Return the (x, y) coordinate for the center point of the cell that contains the specified text.  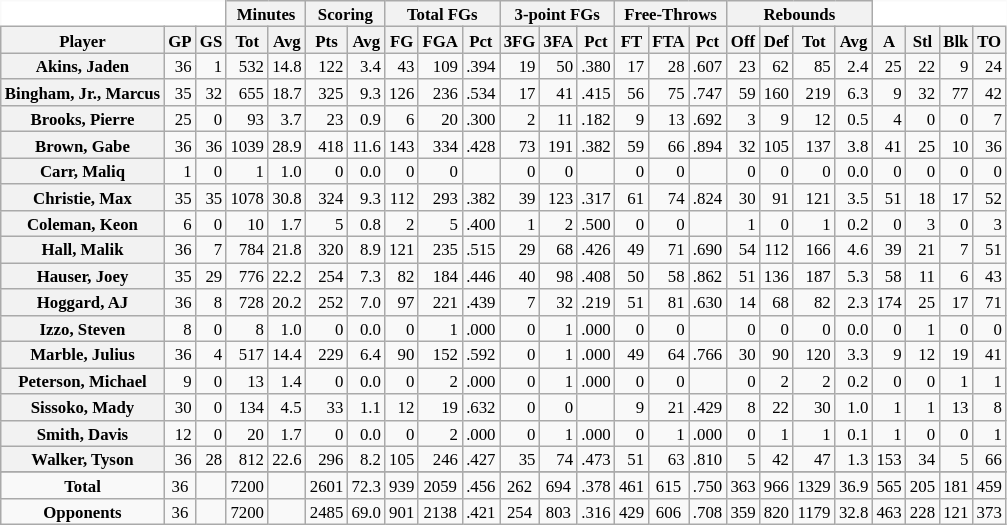
TO (990, 40)
A (888, 40)
939 (402, 486)
901 (402, 512)
Bingham, Jr., Marcus (82, 93)
20.2 (287, 302)
.766 (708, 355)
3-point FGs (558, 14)
Izzo, Steven (82, 328)
97 (402, 302)
.182 (596, 119)
236 (440, 93)
Sissoko, Mady (82, 407)
93 (247, 119)
.439 (481, 302)
14 (742, 302)
63 (668, 459)
.500 (596, 224)
187 (814, 276)
.632 (481, 407)
143 (402, 145)
14.8 (287, 66)
75 (668, 93)
18 (922, 197)
Hauser, Joey (82, 276)
2.4 (854, 66)
.824 (708, 197)
73 (520, 145)
Def (776, 40)
8.2 (366, 459)
22.6 (287, 459)
Hall, Malik (82, 250)
.300 (481, 119)
40 (520, 276)
.692 (708, 119)
Rebounds (799, 14)
334 (440, 145)
.316 (596, 512)
32.8 (854, 512)
262 (520, 486)
3.5 (854, 197)
1039 (247, 145)
62 (776, 66)
.421 (481, 512)
728 (247, 302)
2485 (327, 512)
.750 (708, 486)
6.4 (366, 355)
.456 (481, 486)
Christie, Max (82, 197)
Total FGs (442, 14)
98 (559, 276)
2601 (327, 486)
3FG (520, 40)
3FA (559, 40)
Brown, Gabe (82, 145)
820 (776, 512)
3.7 (287, 119)
4.5 (287, 407)
174 (888, 302)
24 (990, 66)
126 (402, 93)
966 (776, 486)
.219 (596, 302)
694 (559, 486)
.894 (708, 145)
2138 (440, 512)
Scoring (346, 14)
56 (632, 93)
.534 (481, 93)
.862 (708, 276)
325 (327, 93)
191 (559, 145)
181 (956, 486)
.317 (596, 197)
120 (814, 355)
GS (212, 40)
34 (922, 459)
81 (668, 302)
36.9 (854, 486)
28.9 (287, 145)
14.4 (287, 355)
122 (327, 66)
Carr, Maliq (82, 171)
461 (632, 486)
64 (668, 355)
.380 (596, 66)
77 (956, 93)
.473 (596, 459)
11.6 (366, 145)
22.2 (287, 276)
Off (742, 40)
606 (668, 512)
246 (440, 459)
.378 (596, 486)
655 (247, 93)
1329 (814, 486)
109 (440, 66)
.394 (481, 66)
7.3 (366, 276)
85 (814, 66)
293 (440, 197)
FTA (668, 40)
4.6 (854, 250)
615 (668, 486)
205 (922, 486)
.427 (481, 459)
3.3 (854, 355)
Stl (922, 40)
GP (180, 40)
72.3 (366, 486)
219 (814, 93)
296 (327, 459)
Pts (327, 40)
517 (247, 355)
137 (814, 145)
Coleman, Keon (82, 224)
7.0 (366, 302)
1.1 (366, 407)
61 (632, 197)
1.4 (287, 381)
.630 (708, 302)
373 (990, 512)
418 (327, 145)
Marble, Julius (82, 355)
565 (888, 486)
152 (440, 355)
47 (814, 459)
Smith, Davis (82, 433)
1.3 (854, 459)
.708 (708, 512)
252 (327, 302)
153 (888, 459)
Peterson, Michael (82, 381)
FT (632, 40)
.810 (708, 459)
91 (776, 197)
Opponents (82, 512)
459 (990, 486)
784 (247, 250)
.446 (481, 276)
8.9 (366, 250)
FG (402, 40)
812 (247, 459)
Total (82, 486)
221 (440, 302)
429 (632, 512)
160 (776, 93)
123 (559, 197)
5.3 (854, 276)
Free-Throws (670, 14)
0.9 (366, 119)
359 (742, 512)
136 (776, 276)
30.8 (287, 197)
0.8 (366, 224)
2.3 (854, 302)
1078 (247, 197)
0.5 (854, 119)
.408 (596, 276)
.400 (481, 224)
363 (742, 486)
Blk (956, 40)
Walker, Tyson (82, 459)
.607 (708, 66)
2059 (440, 486)
134 (247, 407)
3.4 (366, 66)
.690 (708, 250)
.515 (481, 250)
54 (742, 250)
FGA (440, 40)
21.8 (287, 250)
1179 (814, 512)
.428 (481, 145)
463 (888, 512)
184 (440, 276)
.592 (481, 355)
320 (327, 250)
235 (440, 250)
.429 (708, 407)
6.3 (854, 93)
0.1 (854, 433)
.747 (708, 93)
Brooks, Pierre (82, 119)
Akins, Jaden (82, 66)
532 (247, 66)
3.8 (854, 145)
229 (327, 355)
52 (990, 197)
Hoggard, AJ (82, 302)
776 (247, 276)
.426 (596, 250)
Player (82, 40)
Minutes (266, 14)
18.7 (287, 93)
228 (922, 512)
33 (327, 407)
803 (559, 512)
69.0 (366, 512)
324 (327, 197)
.415 (596, 93)
166 (814, 250)
